Determine the [x, y] coordinate at the center of the cell enclosing the given text.  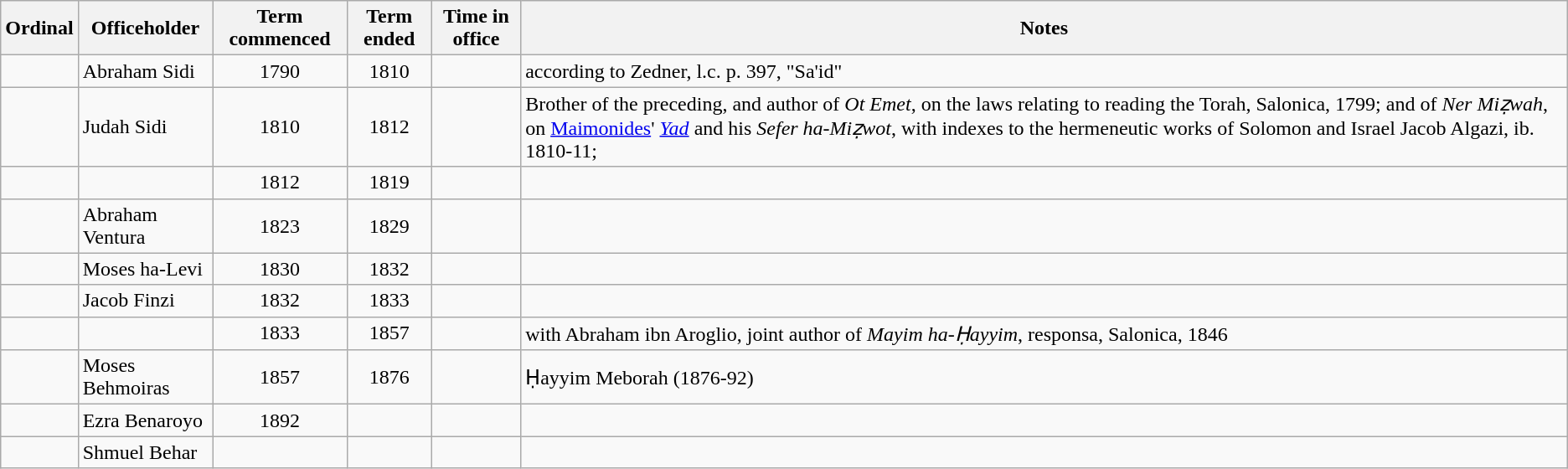
Officeholder [145, 28]
Notes [1044, 28]
1790 [280, 71]
Abraham Sidi [145, 71]
Moses Behmoiras [145, 377]
Shmuel Behar [145, 452]
Time in office [476, 28]
Term commenced [280, 28]
Moses ha-Levi [145, 269]
Ḥayyim Meborah (1876-92) [1044, 377]
1830 [280, 269]
with Abraham ibn Aroglio, joint author of Mayim ha-Ḥayyim, responsa, Salonica, 1846 [1044, 333]
Judah Sidi [145, 127]
Term ended [389, 28]
Ordinal [39, 28]
1876 [389, 377]
Jacob Finzi [145, 301]
1829 [389, 226]
1819 [389, 183]
1823 [280, 226]
according to Zedner, l.c. p. 397, "Sa'id" [1044, 71]
Ezra Benaroyo [145, 420]
Abraham Ventura [145, 226]
1892 [280, 420]
